Scan for the cell matching the given text and deliver its (x, y) coordinate at center. 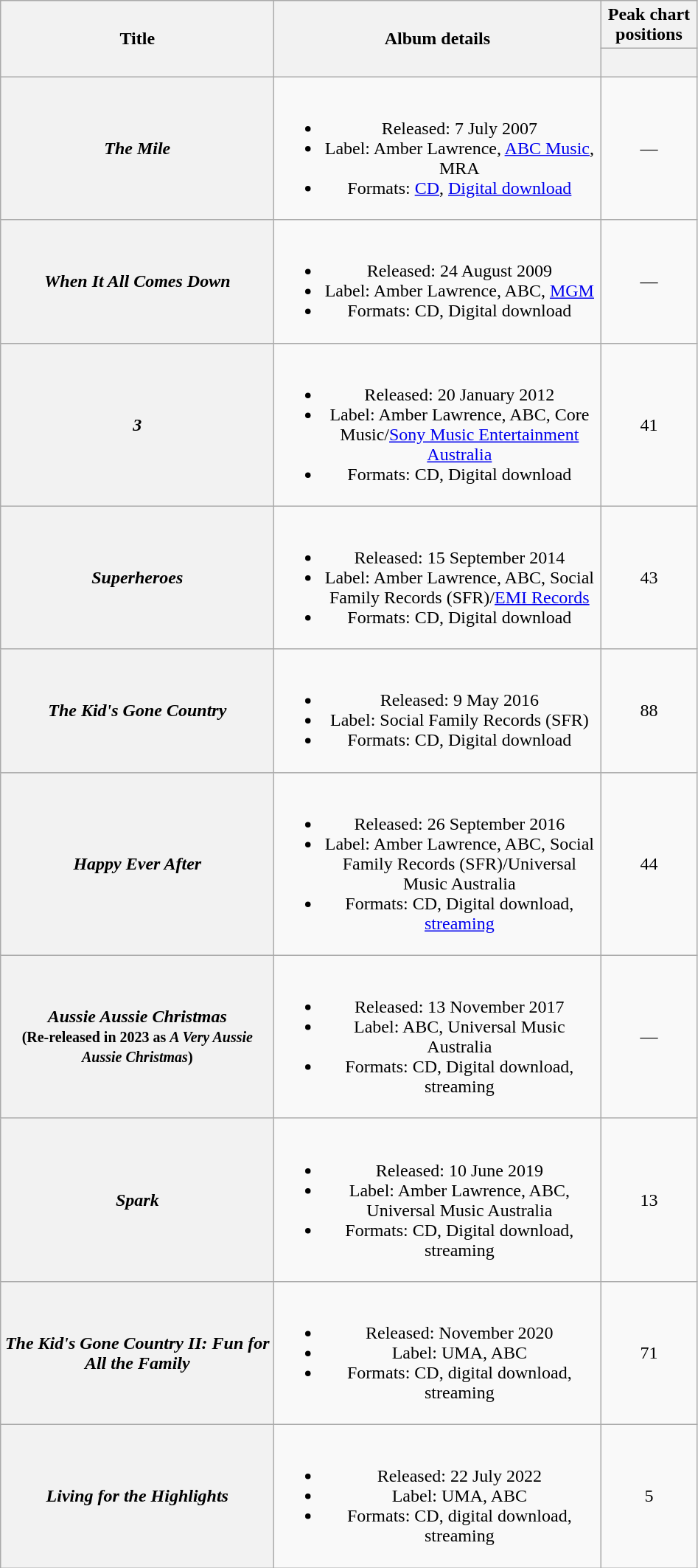
Released: 13 November 2017Label: ABC, Universal Music Australia Formats: CD, Digital download, streaming (438, 1037)
Living for the Highlights (137, 1496)
When It All Comes Down (137, 282)
Released: 10 June 2019Label: Amber Lawrence, ABC, Universal Music Australia Formats: CD, Digital download, streaming (438, 1199)
Spark (137, 1199)
Album details (438, 38)
The Kid's Gone Country II: Fun for All the Family (137, 1353)
43 (649, 577)
Superheroes (137, 577)
44 (649, 864)
Aussie Aussie Christmas (Re-released in 2023 as A Very Aussie Aussie Christmas) (137, 1037)
Released: 7 July 2007Label: Amber Lawrence, ABC Music, MRA Formats: CD, Digital download (438, 148)
Released: November 2020Label: UMA, ABCFormats: CD, digital download, streaming (438, 1353)
3 (137, 425)
Peak chartpositions (649, 25)
88 (649, 711)
41 (649, 425)
5 (649, 1496)
Released: 26 September 2016Label: Amber Lawrence, ABC, Social Family Records (SFR)/Universal Music Australia Formats: CD, Digital download, streaming (438, 864)
The Mile (137, 148)
13 (649, 1199)
Released: 20 January 2012Label: Amber Lawrence, ABC, Core Music/Sony Music Entertainment Australia Formats: CD, Digital download (438, 425)
71 (649, 1353)
Released: 15 September 2014Label: Amber Lawrence, ABC, Social Family Records (SFR)/EMI Records Formats: CD, Digital download (438, 577)
The Kid's Gone Country (137, 711)
Released: 24 August 2009Label: Amber Lawrence, ABC, MGM Formats: CD, Digital download (438, 282)
Title (137, 38)
Released: 22 July 2022Label: UMA, ABCFormats: CD, digital download, streaming (438, 1496)
Released: 9 May 2016Label: Social Family Records (SFR) Formats: CD, Digital download (438, 711)
Happy Ever After (137, 864)
